Return the [X, Y] coordinate for the center point of the cell that contains the specified text.  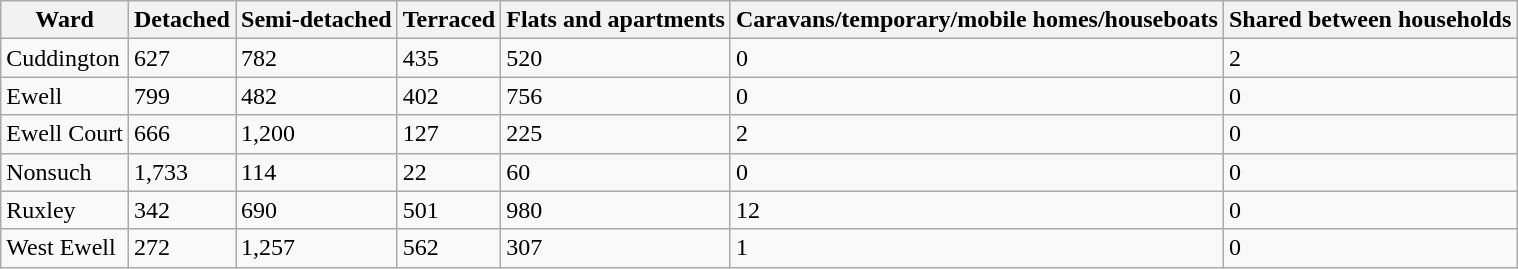
690 [317, 210]
520 [616, 58]
1 [976, 248]
Ewell [65, 96]
799 [182, 96]
114 [317, 172]
Cuddington [65, 58]
22 [448, 172]
1,257 [317, 248]
Ewell Court [65, 134]
Semi-detached [317, 20]
272 [182, 248]
666 [182, 134]
127 [448, 134]
782 [317, 58]
225 [616, 134]
307 [616, 248]
Nonsuch [65, 172]
Terraced [448, 20]
Caravans/temporary/mobile homes/houseboats [976, 20]
Ward [65, 20]
501 [448, 210]
482 [317, 96]
756 [616, 96]
1,733 [182, 172]
562 [448, 248]
West Ewell [65, 248]
Shared between households [1370, 20]
342 [182, 210]
402 [448, 96]
980 [616, 210]
Flats and apartments [616, 20]
1,200 [317, 134]
60 [616, 172]
Detached [182, 20]
435 [448, 58]
Ruxley [65, 210]
12 [976, 210]
627 [182, 58]
